Search for the cell housing the specified text and yield its (x, y) center coordinate. 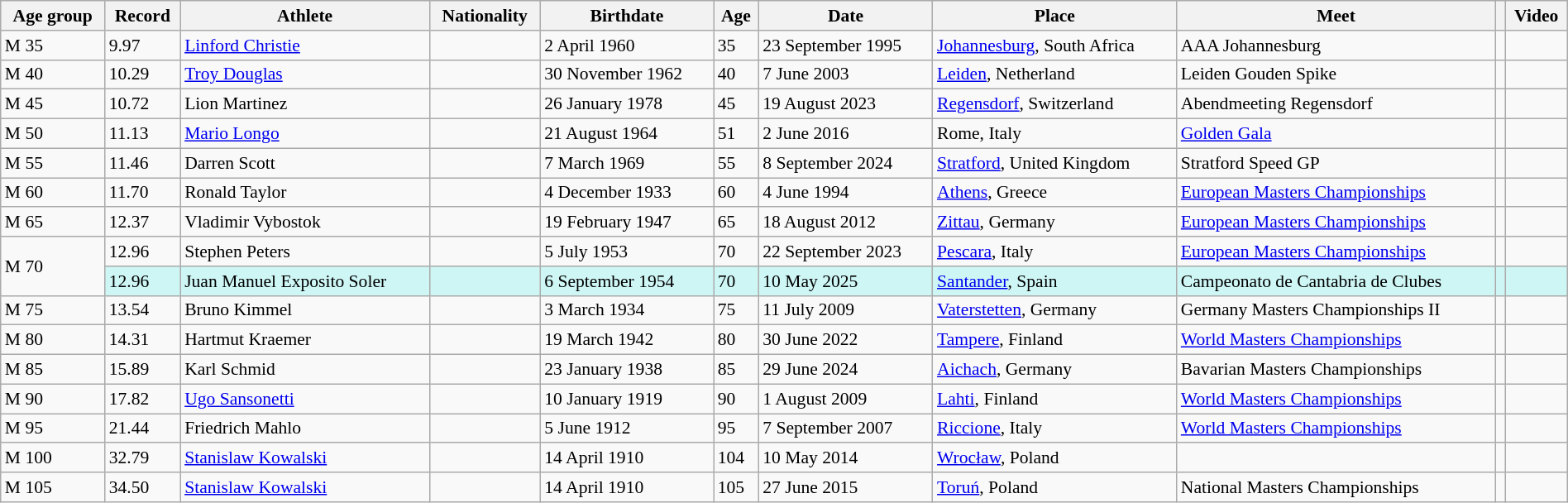
Tampere, Finland (1055, 340)
Stratford Speed GP (1336, 163)
30 November 1962 (627, 74)
105 (736, 487)
21.44 (143, 429)
2 June 2016 (845, 134)
Athlete (304, 16)
M 75 (53, 310)
M 70 (53, 266)
11.13 (143, 134)
60 (736, 193)
19 August 2023 (845, 104)
34.50 (143, 487)
M 95 (53, 429)
Lahti, Finland (1055, 399)
Aichach, Germany (1055, 370)
Linford Christie (304, 46)
Ugo Sansonetti (304, 399)
Zittau, Germany (1055, 223)
Mario Longo (304, 134)
M 35 (53, 46)
23 January 1938 (627, 370)
M 65 (53, 223)
7 June 2003 (845, 74)
75 (736, 310)
Toruń, Poland (1055, 487)
14.31 (143, 340)
10.29 (143, 74)
M 80 (53, 340)
M 50 (53, 134)
Karl Schmid (304, 370)
55 (736, 163)
Riccione, Italy (1055, 429)
Vladimir Vybostok (304, 223)
35 (736, 46)
45 (736, 104)
M 90 (53, 399)
12.37 (143, 223)
7 March 1969 (627, 163)
27 June 2015 (845, 487)
Age group (53, 16)
M 40 (53, 74)
18 August 2012 (845, 223)
M 105 (53, 487)
104 (736, 458)
M 85 (53, 370)
19 February 1947 (627, 223)
11.70 (143, 193)
Nationality (485, 16)
13.54 (143, 310)
10 May 2025 (845, 281)
M 55 (53, 163)
AAA Johannesburg (1336, 46)
Date (845, 16)
11 July 2009 (845, 310)
Pescara, Italy (1055, 251)
Bruno Kimmel (304, 310)
Regensdorf, Switzerland (1055, 104)
8 September 2024 (845, 163)
17.82 (143, 399)
90 (736, 399)
5 July 1953 (627, 251)
15.89 (143, 370)
19 March 1942 (627, 340)
Hartmut Kraemer (304, 340)
30 June 2022 (845, 340)
95 (736, 429)
65 (736, 223)
4 December 1933 (627, 193)
11.46 (143, 163)
Video (1537, 16)
2 April 1960 (627, 46)
M 60 (53, 193)
Lion Martinez (304, 104)
Vaterstetten, Germany (1055, 310)
Rome, Italy (1055, 134)
Leiden, Netherland (1055, 74)
M 100 (53, 458)
Birthdate (627, 16)
Santander, Spain (1055, 281)
Juan Manuel Exposito Soler (304, 281)
7 September 2007 (845, 429)
Leiden Gouden Spike (1336, 74)
Age (736, 16)
Friedrich Mahlo (304, 429)
Darren Scott (304, 163)
5 June 1912 (627, 429)
4 June 1994 (845, 193)
Abendmeeting Regensdorf (1336, 104)
10 May 2014 (845, 458)
80 (736, 340)
10 January 1919 (627, 399)
Stratford, United Kingdom (1055, 163)
3 March 1934 (627, 310)
Troy Douglas (304, 74)
Athens, Greece (1055, 193)
51 (736, 134)
Stephen Peters (304, 251)
29 June 2024 (845, 370)
6 September 1954 (627, 281)
Johannesburg, South Africa (1055, 46)
1 August 2009 (845, 399)
Wrocław, Poland (1055, 458)
85 (736, 370)
23 September 1995 (845, 46)
9.97 (143, 46)
22 September 2023 (845, 251)
Campeonato de Cantabria de Clubes (1336, 281)
Meet (1336, 16)
32.79 (143, 458)
40 (736, 74)
Bavarian Masters Championships (1336, 370)
21 August 1964 (627, 134)
Record (143, 16)
National Masters Championships (1336, 487)
Ronald Taylor (304, 193)
10.72 (143, 104)
M 45 (53, 104)
Place (1055, 16)
26 January 1978 (627, 104)
Golden Gala (1336, 134)
Germany Masters Championships II (1336, 310)
